Locate the cell with the specified text and output its [X, Y] center coordinate. 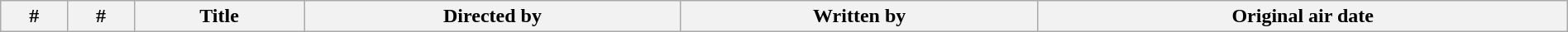
Directed by [493, 16]
Title [218, 16]
Written by [859, 16]
Original air date [1303, 16]
